Search for the cell housing the specified text and yield its [X, Y] center coordinate. 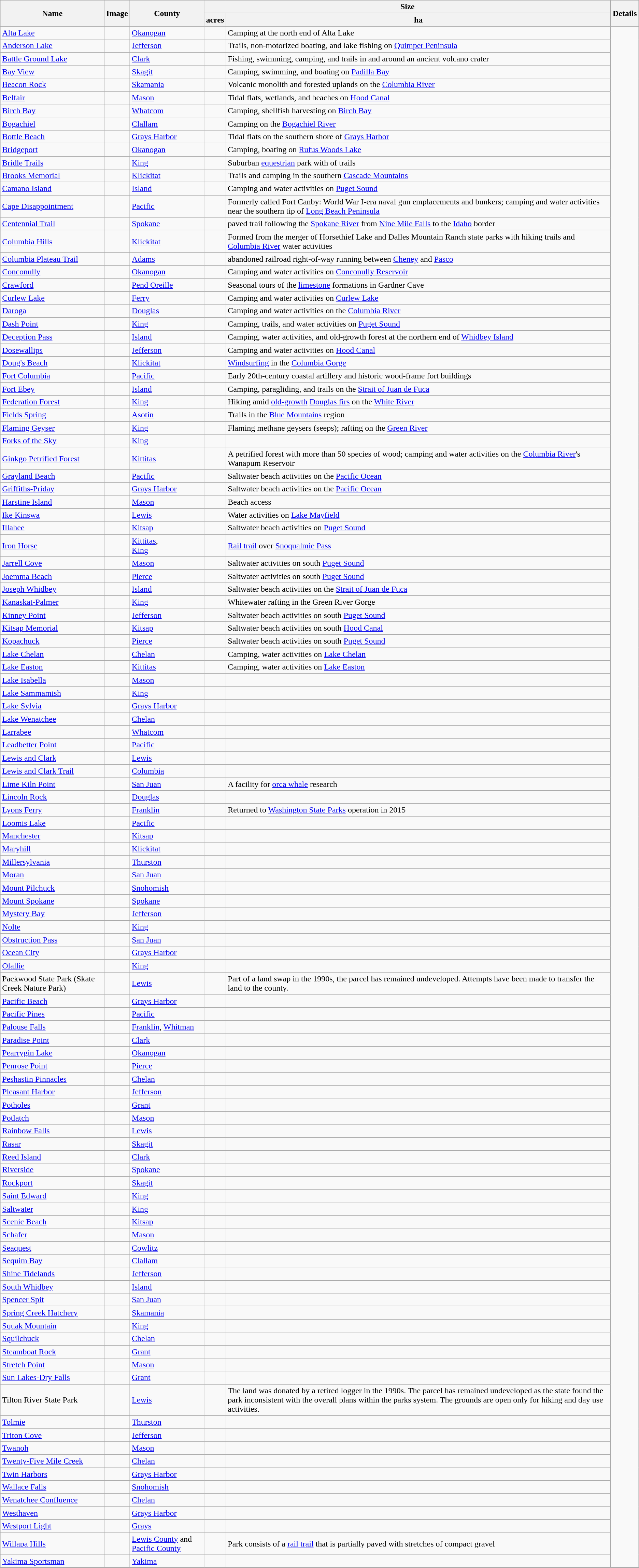
Lake Easton [53, 667]
Yakima Sportsman [53, 1561]
Lewis County and Pacific County [167, 1544]
Potholes [53, 1105]
Anderson Lake [53, 46]
Volcanic monolith and forested uplands on the Columbia River [418, 85]
Peshastin Pinnacles [53, 1079]
Griffiths-Priday [53, 489]
Kopachuck [53, 641]
A petrified forest with more than 50 species of wood; camping and water activities on the Columbia River's Wanapum Reservoir [418, 459]
Flaming Geyser [53, 428]
Whitewater rafting in the Green River Gorge [418, 602]
Bridle Trails [53, 163]
Reed Island [53, 1157]
Pacific Pines [53, 1014]
Camping and water activities on Conconully Reservoir [418, 272]
abandoned railroad right-of-way running between Cheney and Pasco [418, 259]
Riverside [53, 1170]
Fort Columbia [53, 376]
Loomis Lake [53, 823]
Lake Sylvia [53, 706]
Camano Island [53, 189]
Penrose Point [53, 1066]
Bottle Beach [53, 136]
Cowlitz [167, 1248]
Twanoh [53, 1448]
Packwood State Park (Skate Creek Nature Park) [53, 983]
Size [408, 7]
Potlatch [53, 1118]
Dosewallips [53, 350]
Doug's Beach [53, 363]
Sun Lakes-Dry Falls [53, 1378]
Trails in the Blue Mountains region [418, 415]
paved trail following the Spokane River from Nine Mile Falls to the Idaho border [418, 224]
Harstine Island [53, 502]
Grayland Beach [53, 476]
Camping, water activities on Lake Easton [418, 667]
Camping on the Bogachiel River [418, 124]
Bay View [53, 72]
Part of a land swap in the 1990s, the parcel has remained undeveloped. Attempts have been made to transfer the land to the county. [418, 983]
Flaming methane geysers (seeps); rafting on the Green River [418, 428]
Deception Pass [53, 337]
Lime Kiln Point [53, 784]
Camping and water activities on Hood Canal [418, 350]
Camping, water activities on Lake Chelan [418, 654]
Conconully [53, 272]
Iron Horse [53, 545]
Saltwater [53, 1209]
Kitsap Memorial [53, 628]
Fort Ebey [53, 389]
Pacific Beach [53, 1001]
Pearrygin Lake [53, 1053]
Triton Cove [53, 1435]
Lake Sammamish [53, 693]
Steamboat Rock [53, 1352]
Westport Light [53, 1526]
Yakima [167, 1561]
Seasonal tours of the limestone formations in Gardner Cave [418, 285]
Alta Lake [53, 33]
Kanaskat-Palmer [53, 602]
County [167, 13]
Camping, swimming, and boating on Padilla Bay [418, 72]
Camping, paragliding, and trails on the Strait of Juan de Fuca [418, 389]
Kittitas, King [167, 545]
Rail trail over Snoqualmie Pass [418, 545]
Centennial Trail [53, 224]
Camping and water activities on Curlew Lake [418, 298]
Olallie [53, 966]
Saltwater beach activities on the Strait of Juan de Fuca [418, 589]
Rockport [53, 1183]
Tidal flats on the southern shore of Grays Harbor [418, 136]
Pend Oreille [167, 285]
Westhaven [53, 1513]
Paradise Point [53, 1040]
Saltwater beach activities on south Hood Canal [418, 628]
Palouse Falls [53, 1027]
Spring Creek Hatchery [53, 1313]
Schafer [53, 1235]
Camping at the north end of Alta Lake [418, 33]
Squak Mountain [53, 1326]
Maryhill [53, 849]
Tilton River State Park [53, 1400]
Joseph Whidbey [53, 589]
Brooks Memorial [53, 176]
Lake Chelan [53, 654]
Ocean City [53, 953]
Wallace Falls [53, 1487]
Scenic Beach [53, 1222]
Camping and water activities on Puget Sound [418, 189]
Joemma Beach [53, 576]
Curlew Lake [53, 298]
Lake Wenatchee [53, 719]
Belfair [53, 98]
Twin Harbors [53, 1474]
Obstruction Pass [53, 940]
Suburban equestrian park with of trails [418, 163]
Trails, non-motorized boating, and lake fishing on Quimper Peninsula [418, 46]
Water activities on Lake Mayfield [418, 515]
Daroga [53, 311]
Columbia [167, 771]
Beach access [418, 502]
Ike Kinswa [53, 515]
Leadbetter Point [53, 745]
Camping, boating on Rufus Woods Lake [418, 149]
Windsurfing in the Columbia Gorge [418, 363]
Cape Disappointment [53, 206]
Saltwater beach activities on Puget Sound [418, 528]
Kinney Point [53, 615]
Mystery Bay [53, 914]
Beacon Rock [53, 85]
Saint Edward [53, 1196]
Returned to Washington State Parks operation in 2015 [418, 810]
Lewis and Clark [53, 758]
Squilchuck [53, 1339]
Fields Spring [53, 415]
Details [625, 13]
Bridgeport [53, 149]
Nolte [53, 927]
Tidal flats, wetlands, and beaches on Hood Canal [418, 98]
Rasar [53, 1144]
Adams [167, 259]
acres [215, 20]
Birch Bay [53, 111]
Sequim Bay [53, 1261]
Stretch Point [53, 1365]
Federation Forest [53, 402]
Jarrell Cove [53, 563]
Spencer Spit [53, 1300]
Mount Pilchuck [53, 888]
Camping and water activities on the Columbia River [418, 311]
Columbia Plateau Trail [53, 259]
Wenatchee Confluence [53, 1500]
Ginkgo Petrified Forest [53, 459]
Moran [53, 875]
Crawford [53, 285]
Franklin, Whitman [167, 1027]
Lake Isabella [53, 680]
Willapa Hills [53, 1544]
Tolmie [53, 1422]
Lyons Ferry [53, 810]
Battle Ground Lake [53, 59]
Formed from the merger of Horsethief Lake and Dalles Mountain Ranch state parks with hiking trails and Columbia River water activities [418, 242]
ha [418, 20]
Lincoln Rock [53, 797]
Fishing, swimming, camping, and trails in and around an ancient volcano crater [418, 59]
Millersylvania [53, 862]
Early 20th-century coastal artillery and historic wood-frame fort buildings [418, 376]
Mount Spokane [53, 901]
Franklin [167, 810]
Seaquest [53, 1248]
Illahee [53, 528]
Camping, water activities, and old-growth forest at the northern end of Whidbey Island [418, 337]
Park consists of a rail trail that is partially paved with stretches of compact gravel [418, 1544]
Trails and camping in the southern Cascade Mountains [418, 176]
Grays [167, 1526]
Forks of the Sky [53, 441]
Dash Point [53, 324]
Hiking amid old-growth Douglas firs on the White River [418, 402]
Camping, shellfish harvesting on Birch Bay [418, 111]
Lewis and Clark Trail [53, 771]
Image [117, 13]
South Whidbey [53, 1287]
Larrabee [53, 732]
Camping, trails, and water activities on Puget Sound [418, 324]
Asotin [167, 415]
Bogachiel [53, 124]
Rainbow Falls [53, 1131]
Columbia Hills [53, 242]
Name [53, 13]
Ferry [167, 298]
Twenty-Five Mile Creek [53, 1461]
A facility for orca whale research [418, 784]
Shine Tidelands [53, 1274]
Pleasant Harbor [53, 1092]
Manchester [53, 836]
